Find where the given text appears and provide that cell's center as [X, Y] coordinate. 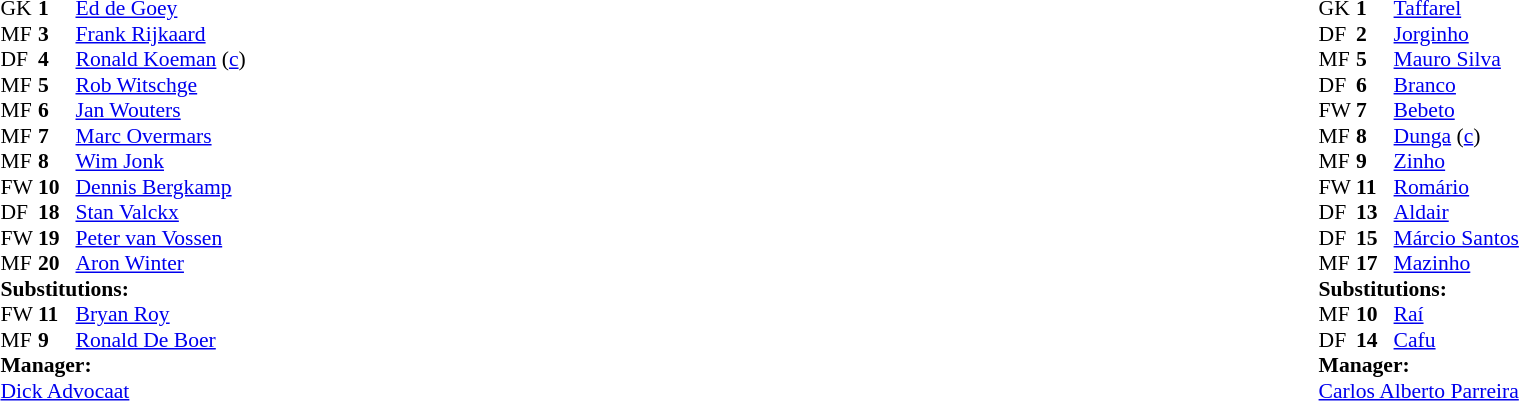
Raí [1456, 315]
Bryan Roy [161, 315]
Peter van Vossen [161, 238]
20 [57, 263]
Mauro Silva [1456, 59]
Jan Wouters [161, 111]
Bebeto [1456, 111]
Ronald De Boer [161, 340]
19 [57, 238]
Marc Overmars [161, 136]
13 [1375, 213]
Branco [1456, 85]
Wim Jonk [161, 161]
4 [57, 59]
14 [1375, 340]
15 [1375, 238]
Cafu [1456, 340]
Jorginho [1456, 34]
18 [57, 213]
Romário [1456, 187]
Dennis Bergkamp [161, 187]
Márcio Santos [1456, 238]
Aron Winter [161, 263]
2 [1375, 34]
Mazinho [1456, 263]
Ronald Koeman (c) [161, 59]
Frank Rijkaard [161, 34]
Aldair [1456, 213]
3 [57, 34]
17 [1375, 263]
Rob Witschge [161, 85]
Stan Valckx [161, 213]
Zinho [1456, 161]
Dunga (c) [1456, 136]
